Capture the cell that displays the provided text and extract its [X, Y] central coordinate. 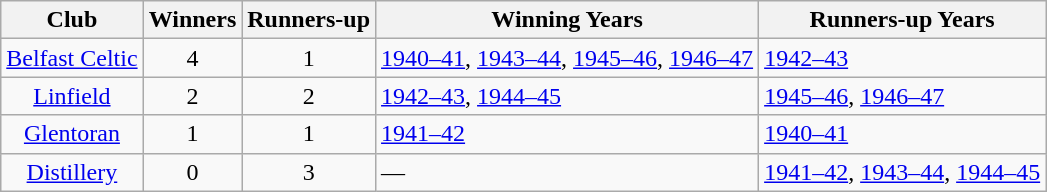
— [568, 172]
Runners-up [309, 20]
4 [192, 58]
Belfast Celtic [72, 58]
Linfield [72, 96]
Glentoran [72, 134]
1940–41, 1943–44, 1945–46, 1946–47 [568, 58]
1945–46, 1946–47 [902, 96]
1941–42, 1943–44, 1944–45 [902, 172]
3 [309, 172]
1942–43 [902, 58]
Distillery [72, 172]
Winning Years [568, 20]
1940–41 [902, 134]
1941–42 [568, 134]
1942–43, 1944–45 [568, 96]
Club [72, 20]
Runners-up Years [902, 20]
0 [192, 172]
Winners [192, 20]
